Provide the (X, Y) coordinate of the cell's center where the given text is located.  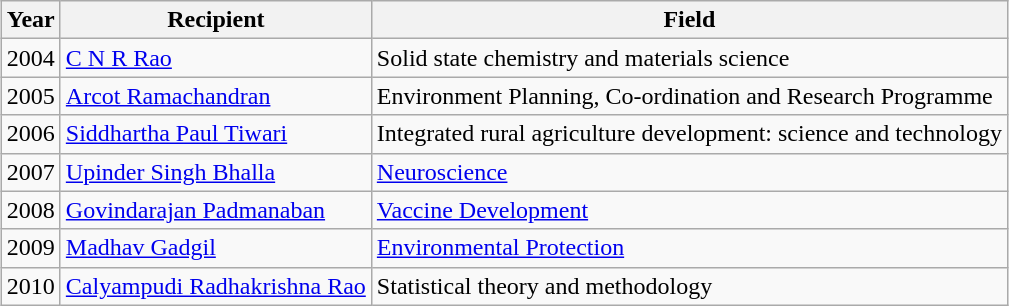
Calyampudi Radhakrishna Rao (216, 286)
Govindarajan Padmanaban (216, 210)
Madhav Gadgil (216, 248)
Environmental Protection (689, 248)
Upinder Singh Bhalla (216, 172)
Environment Planning, Co-ordination and Research Programme (689, 96)
Solid state chemistry and materials science (689, 58)
Field (689, 20)
C N R Rao (216, 58)
Vaccine Development (689, 210)
Arcot Ramachandran (216, 96)
Neuroscience (689, 172)
2008 (30, 210)
Siddhartha Paul Tiwari (216, 134)
Recipient (216, 20)
Statistical theory and methodology (689, 286)
Integrated rural agriculture development: science and technology (689, 134)
2005 (30, 96)
2010 (30, 286)
2009 (30, 248)
2004 (30, 58)
Year (30, 20)
2006 (30, 134)
2007 (30, 172)
